Scan for the cell matching the given text and deliver its [X, Y] coordinate at center. 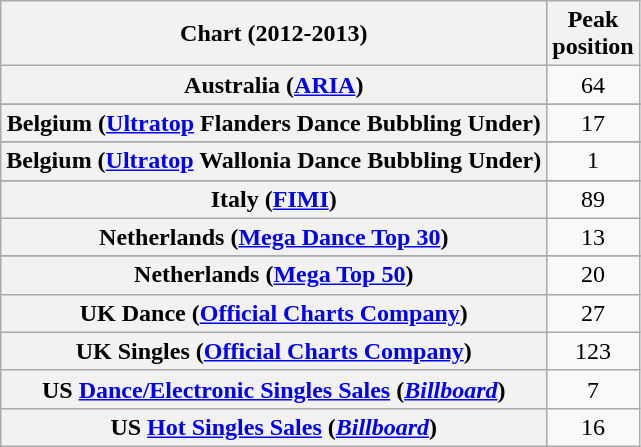
Italy (FIMI) [274, 199]
UK Dance (Official Charts Company) [274, 313]
Australia (ARIA) [274, 85]
Chart (2012-2013) [274, 34]
27 [593, 313]
123 [593, 351]
64 [593, 85]
17 [593, 123]
Netherlands (Mega Dance Top 30) [274, 237]
20 [593, 275]
89 [593, 199]
1 [593, 161]
Peakposition [593, 34]
US Hot Singles Sales (Billboard) [274, 427]
7 [593, 389]
US Dance/Electronic Singles Sales (Billboard) [274, 389]
13 [593, 237]
Netherlands (Mega Top 50) [274, 275]
UK Singles (Official Charts Company) [274, 351]
Belgium (Ultratop Wallonia Dance Bubbling Under) [274, 161]
16 [593, 427]
Belgium (Ultratop Flanders Dance Bubbling Under) [274, 123]
